Capture the cell that displays the provided text and extract its [X, Y] central coordinate. 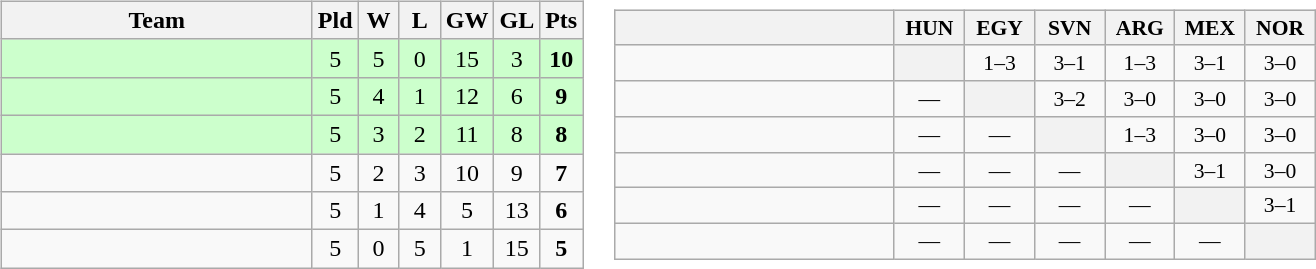
ARG [1140, 28]
7 [562, 173]
Pld [335, 20]
SVN [1070, 28]
W [378, 20]
Pts [562, 20]
MEX [1210, 28]
GW [467, 20]
12 [467, 96]
GL [517, 20]
EGY [999, 28]
HUN [929, 28]
3–2 [1070, 99]
NOR [1280, 28]
L [420, 20]
11 [467, 134]
13 [517, 211]
Team [156, 20]
